From the cell containing the given text, extract its center point as (X, Y) coordinate. 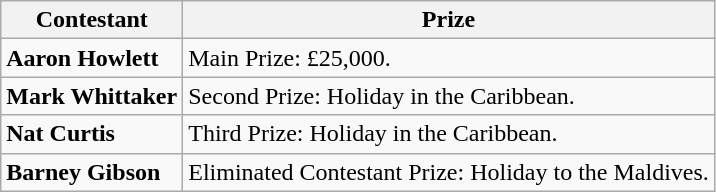
Eliminated Contestant Prize: Holiday to the Maldives. (449, 172)
Barney Gibson (92, 172)
Nat Curtis (92, 134)
Third Prize: Holiday in the Caribbean. (449, 134)
Second Prize: Holiday in the Caribbean. (449, 96)
Mark Whittaker (92, 96)
Aaron Howlett (92, 58)
Contestant (92, 20)
Prize (449, 20)
Main Prize: £25,000. (449, 58)
